Locate the cell with the specified text and output its [x, y] center coordinate. 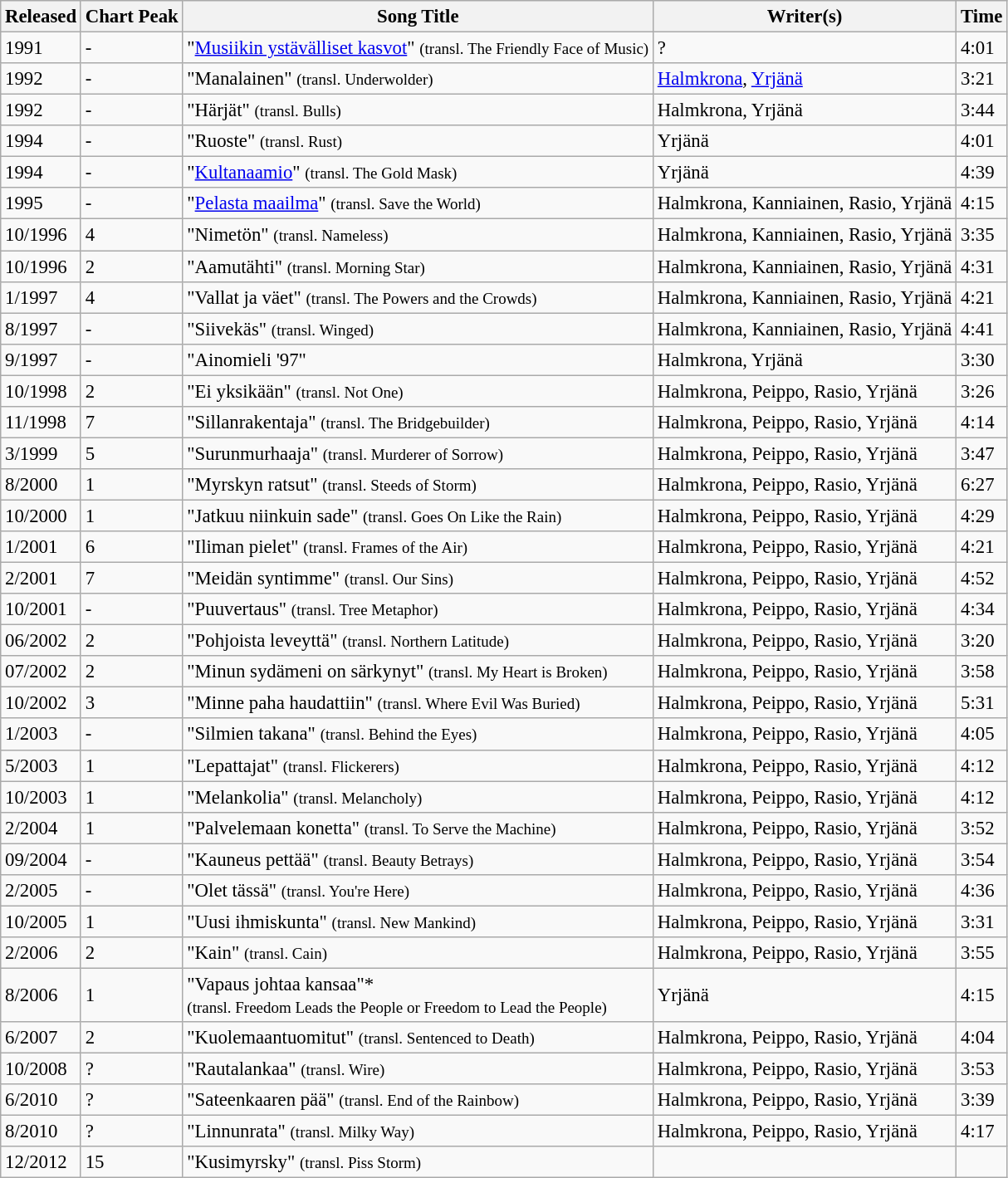
4:36 [981, 891]
6:27 [981, 485]
"Ainomieli '97" [418, 359]
Released [42, 17]
15 [131, 1162]
"Meidän syntimme" (transl. Our Sins) [418, 579]
10/2001 [42, 609]
4:34 [981, 609]
1995 [42, 203]
3:21 [981, 79]
"Melankolia" (transl. Melancholy) [418, 797]
4:04 [981, 1038]
"Olet tässä" (transl. You're Here) [418, 891]
3:39 [981, 1100]
3:26 [981, 391]
"Kain" (transl. Cain) [418, 953]
"Rautalankaa" (transl. Wire) [418, 1069]
"Siivekäs" (transl. Winged) [418, 329]
3 [131, 703]
10/2000 [42, 516]
"Surunmurhaaja" (transl. Murderer of Sorrow) [418, 453]
"Puuvertaus" (transl. Tree Metaphor) [418, 609]
"Kuolemaantuomitut" (transl. Sentenced to Death) [418, 1038]
1/2003 [42, 735]
1/1997 [42, 297]
07/2002 [42, 672]
"Silmien takana" (transl. Behind the Eyes) [418, 735]
"Vallat ja väet" (transl. The Powers and the Crowds) [418, 297]
3:35 [981, 235]
"Sillanrakentaja" (transl. The Bridgebuilder) [418, 423]
"Sateenkaaren pää" (transl. End of the Rainbow) [418, 1100]
2/2005 [42, 891]
"Palvelemaan konetta" (transl. To Serve the Machine) [418, 828]
"Ruoste" (transl. Rust) [418, 141]
5/2003 [42, 765]
10/2008 [42, 1069]
4:31 [981, 266]
8/1997 [42, 329]
"Ei yksikään" (transl. Not One) [418, 391]
3:30 [981, 359]
9/1997 [42, 359]
"Vapaus johtaa kansaa"* (transl. Freedom Leads the People or Freedom to Lead the People) [418, 995]
"Uusi ihmiskunta" (transl. New Mankind) [418, 921]
"Myrskyn ratsut" (transl. Steeds of Storm) [418, 485]
4:41 [981, 329]
"Aamutähti" (transl. Morning Star) [418, 266]
2/2006 [42, 953]
3:31 [981, 921]
3/1999 [42, 453]
3:55 [981, 953]
10/2003 [42, 797]
"Härjät" (transl. Bulls) [418, 110]
"Kusimyrsky" (transl. Piss Storm) [418, 1162]
"Pohjoista leveyttä" (transl. Northern Latitude) [418, 641]
3:20 [981, 641]
5 [131, 453]
"Iliman pielet" (transl. Frames of the Air) [418, 547]
8/2010 [42, 1132]
Time [981, 17]
Writer(s) [804, 17]
10/2002 [42, 703]
3:58 [981, 672]
4:17 [981, 1132]
2/2004 [42, 828]
09/2004 [42, 859]
06/2002 [42, 641]
1991 [42, 48]
"Linnunrata" (transl. Milky Way) [418, 1132]
"Musiikin ystävälliset kasvot" (transl. The Friendly Face of Music) [418, 48]
Song Title [418, 17]
10/2005 [42, 921]
"Lepattajat" (transl. Flickerers) [418, 765]
4:29 [981, 516]
4:39 [981, 173]
3:53 [981, 1069]
3:44 [981, 110]
"Kauneus pettää" (transl. Beauty Betrays) [418, 859]
3:52 [981, 828]
4:14 [981, 423]
"Minne paha haudattiin" (transl. Where Evil Was Buried) [418, 703]
4:52 [981, 579]
6/2007 [42, 1038]
"Manalainen" (transl. Underwolder) [418, 79]
"Kultanaamio" (transl. The Gold Mask) [418, 173]
8/2006 [42, 995]
"Jatkuu niinkuin sade" (transl. Goes On Like the Rain) [418, 516]
12/2012 [42, 1162]
10/1998 [42, 391]
11/1998 [42, 423]
3:47 [981, 453]
4:05 [981, 735]
"Pelasta maailma" (transl. Save the World) [418, 203]
"Nimetön" (transl. Nameless) [418, 235]
"Minun sydämeni on särkynyt" (transl. My Heart is Broken) [418, 672]
5:31 [981, 703]
Chart Peak [131, 17]
1/2001 [42, 547]
6/2010 [42, 1100]
6 [131, 547]
8/2000 [42, 485]
2/2001 [42, 579]
3:54 [981, 859]
